Return [X, Y] of the center of cell containing provided text 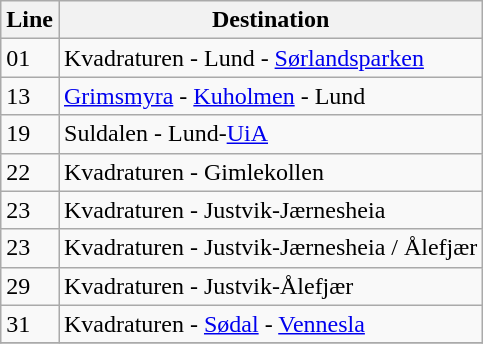
19 [30, 134]
01 [30, 58]
Destination [270, 20]
29 [30, 286]
Suldalen - Lund-UiA [270, 134]
Kvadraturen - Justvik-Jærnesheia / Ålefjær [270, 248]
Kvadraturen - Justvik-Ålefjær [270, 286]
Kvadraturen - Sødal - Vennesla [270, 324]
13 [30, 96]
Kvadraturen - Lund - Sørlandsparken [270, 58]
Kvadraturen - Gimlekollen [270, 172]
31 [30, 324]
Grimsmyra - Kuholmen - Lund [270, 96]
Kvadraturen - Justvik-Jærnesheia [270, 210]
Line [30, 20]
22 [30, 172]
